Return the [x, y] coordinate for the center point of the cell that contains the specified text.  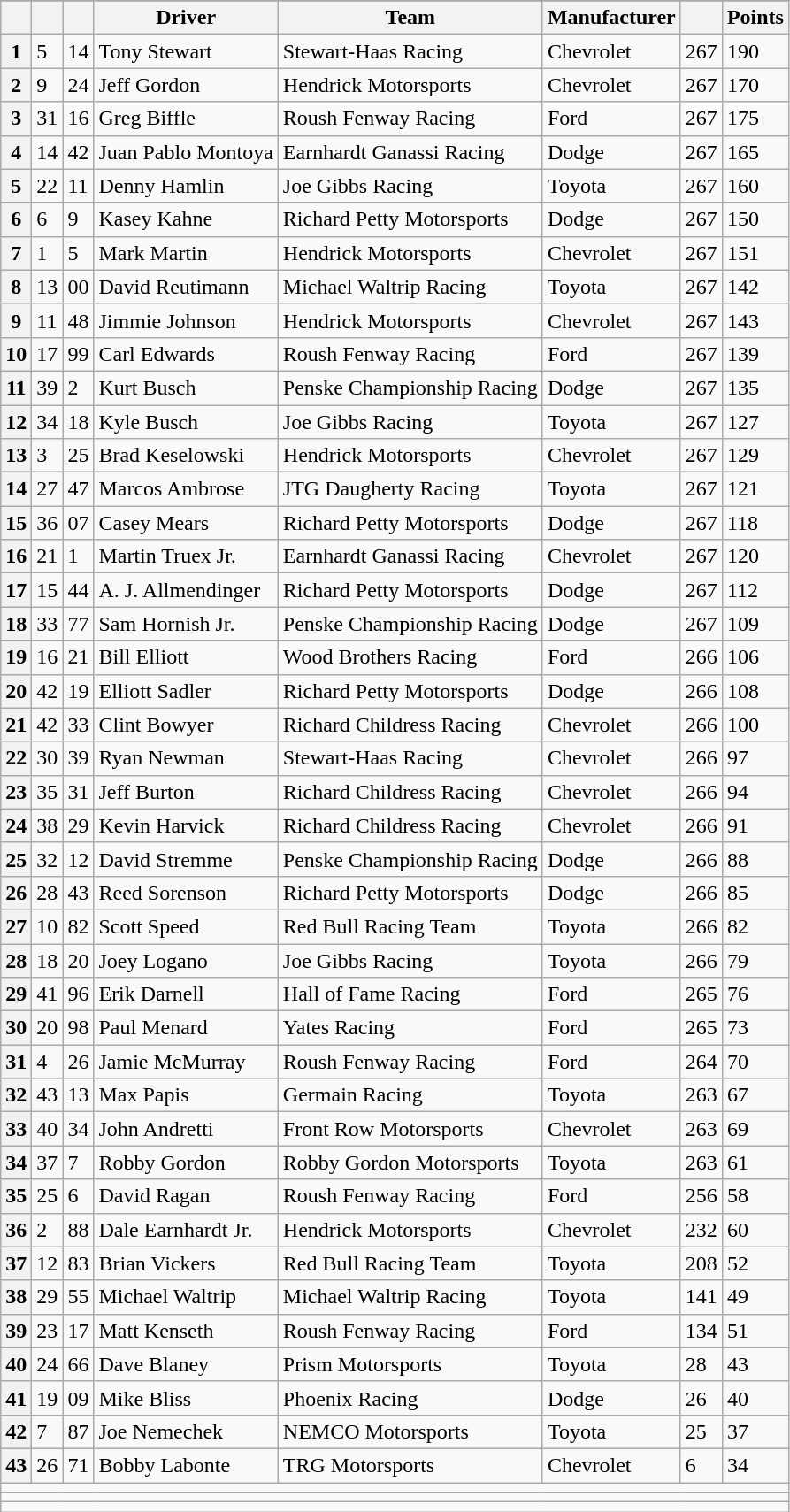
Brad Keselowski [186, 456]
165 [755, 152]
55 [78, 1297]
66 [78, 1364]
Bobby Labonte [186, 1465]
141 [701, 1297]
208 [701, 1263]
232 [701, 1230]
Sam Hornish Jr. [186, 624]
Manufacturer [611, 18]
190 [755, 51]
Mike Bliss [186, 1398]
99 [78, 354]
112 [755, 590]
Front Row Motorsports [410, 1129]
129 [755, 456]
142 [755, 287]
Team [410, 18]
256 [701, 1196]
Tony Stewart [186, 51]
118 [755, 523]
TRG Motorsports [410, 1465]
Kevin Harvick [186, 825]
109 [755, 624]
Robby Gordon [186, 1163]
160 [755, 186]
94 [755, 792]
77 [78, 624]
76 [755, 994]
134 [701, 1331]
135 [755, 388]
61 [755, 1163]
49 [755, 1297]
51 [755, 1331]
Kurt Busch [186, 388]
Wood Brothers Racing [410, 657]
91 [755, 825]
Dale Earnhardt Jr. [186, 1230]
Mark Martin [186, 253]
67 [755, 1095]
106 [755, 657]
60 [755, 1230]
Marcos Ambrose [186, 489]
Clint Bowyer [186, 725]
69 [755, 1129]
Prism Motorsports [410, 1364]
48 [78, 320]
NEMCO Motorsports [410, 1431]
97 [755, 758]
Germain Racing [410, 1095]
Ryan Newman [186, 758]
170 [755, 85]
120 [755, 556]
Dave Blaney [186, 1364]
52 [755, 1263]
108 [755, 691]
Casey Mears [186, 523]
David Reutimann [186, 287]
100 [755, 725]
Driver [186, 18]
47 [78, 489]
85 [755, 893]
71 [78, 1465]
David Stremme [186, 859]
98 [78, 1028]
Jimmie Johnson [186, 320]
A. J. Allmendinger [186, 590]
Martin Truex Jr. [186, 556]
96 [78, 994]
Elliott Sadler [186, 691]
Carl Edwards [186, 354]
151 [755, 253]
Joe Nemechek [186, 1431]
8 [16, 287]
70 [755, 1062]
Robby Gordon Motorsports [410, 1163]
Hall of Fame Racing [410, 994]
Yates Racing [410, 1028]
Joey Logano [186, 960]
00 [78, 287]
Kasey Kahne [186, 219]
127 [755, 422]
Juan Pablo Montoya [186, 152]
Jeff Burton [186, 792]
87 [78, 1431]
44 [78, 590]
Kyle Busch [186, 422]
Matt Kenseth [186, 1331]
83 [78, 1263]
Denny Hamlin [186, 186]
139 [755, 354]
175 [755, 119]
JTG Daugherty Racing [410, 489]
Phoenix Racing [410, 1398]
79 [755, 960]
264 [701, 1062]
73 [755, 1028]
Erik Darnell [186, 994]
Greg Biffle [186, 119]
David Ragan [186, 1196]
121 [755, 489]
Points [755, 18]
Scott Speed [186, 926]
Jamie McMurray [186, 1062]
John Andretti [186, 1129]
Reed Sorenson [186, 893]
Jeff Gordon [186, 85]
143 [755, 320]
09 [78, 1398]
Michael Waltrip [186, 1297]
150 [755, 219]
Paul Menard [186, 1028]
58 [755, 1196]
07 [78, 523]
Brian Vickers [186, 1263]
Bill Elliott [186, 657]
Max Papis [186, 1095]
